Output the [x, y] coordinate of the center of the cell containing the given text.  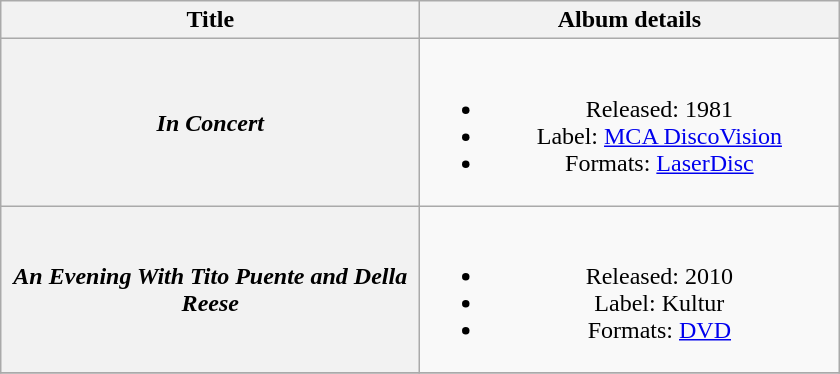
In Concert [210, 122]
Title [210, 20]
Album details [630, 20]
An Evening With Tito Puente and Della Reese [210, 290]
Released: 2010Label: KulturFormats: DVD [630, 290]
Released: 1981Label: MCA DiscoVisionFormats: LaserDisc [630, 122]
